Determine the [x, y] coordinate at the center of the cell enclosing the given text.  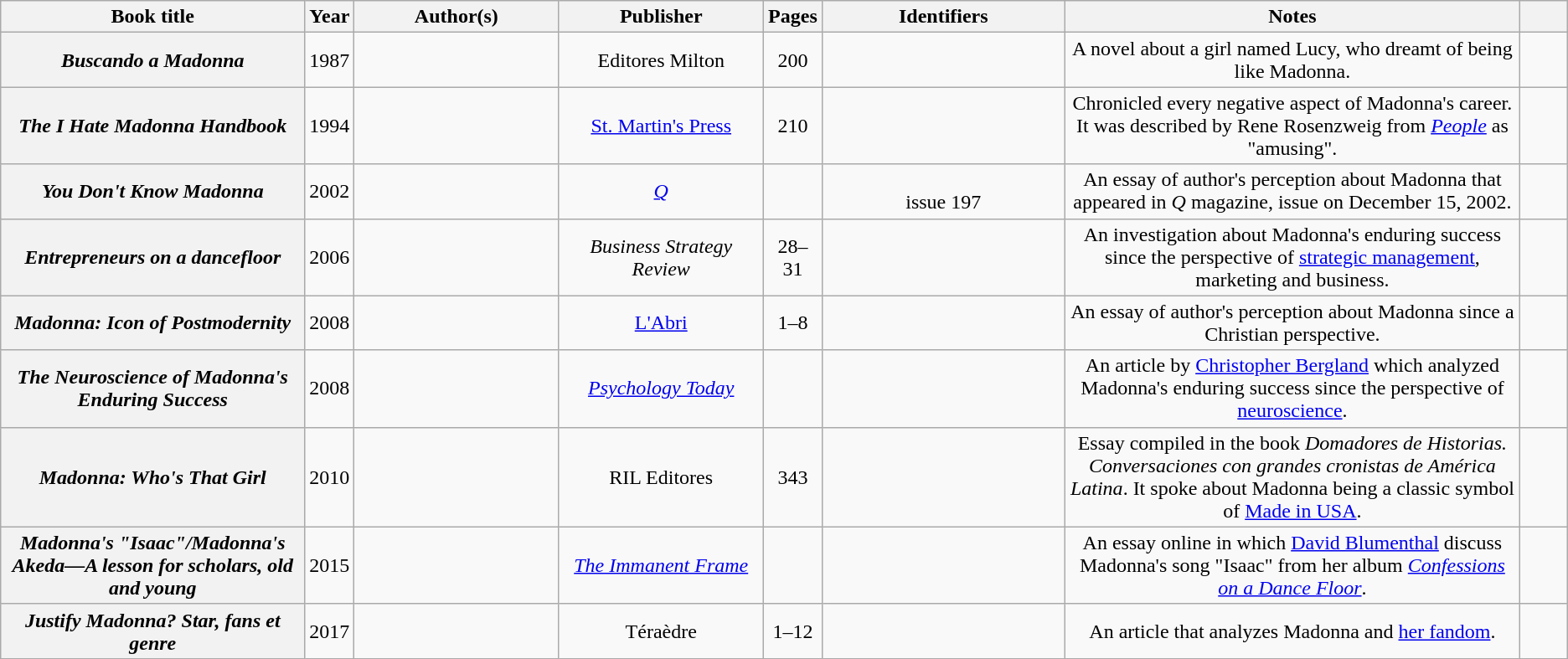
Publisher [662, 17]
1987 [330, 60]
2017 [330, 631]
Entrepreneurs on a dancefloor [152, 257]
2010 [330, 477]
Madonna: Who's That Girl [152, 477]
A novel about a girl named Lucy, who dreamt of being like Madonna. [1292, 60]
An investigation about Madonna's enduring success since the perspective of strategic management, marketing and business. [1292, 257]
Madonna: Icon of Postmodernity [152, 323]
St. Martin's Press [662, 126]
200 [793, 60]
Chronicled every negative aspect of Madonna's career. It was described by Rene Rosenzweig from People as "amusing". [1292, 126]
2015 [330, 565]
Notes [1292, 17]
2002 [330, 191]
28–31 [793, 257]
Buscando a Madonna [152, 60]
L'Abri [662, 323]
Justify Madonna? Star, fans et genre [152, 631]
The Immanent Frame [662, 565]
You Don't Know Madonna [152, 191]
Book title [152, 17]
1994 [330, 126]
Pages [793, 17]
An essay of author's perception about Madonna that appeared in Q magazine, issue on December 15, 2002. [1292, 191]
Business Strategy Review [662, 257]
Editores Milton [662, 60]
Q [662, 191]
Author(s) [456, 17]
Psychology Today [662, 389]
2006 [330, 257]
Téraèdre [662, 631]
An essay online in which David Blumenthal discuss Madonna's song "Isaac" from her album Confessions on a Dance Floor. [1292, 565]
1–8 [793, 323]
Identifiers [943, 17]
1–12 [793, 631]
An article that analyzes Madonna and her fandom. [1292, 631]
An essay of author's perception about Madonna since a Christian perspective. [1292, 323]
issue 197 [943, 191]
Madonna's "Isaac"/Madonna's Akeda—A lesson for scholars, old and young [152, 565]
343 [793, 477]
An article by Christopher Bergland which analyzed Madonna's enduring success since the perspective of neuroscience. [1292, 389]
210 [793, 126]
Year [330, 17]
The Neuroscience of Madonna's Enduring Success [152, 389]
RIL Editores [662, 477]
The I Hate Madonna Handbook [152, 126]
